Pinpoint the cell where the given text exists, returning its [X, Y] midpoint coordinate. 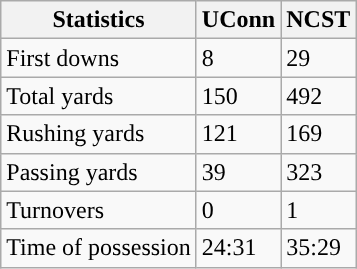
Total yards [99, 96]
Time of possession [99, 248]
UConn [238, 20]
Turnovers [99, 210]
8 [238, 58]
35:29 [318, 248]
1 [318, 210]
Rushing yards [99, 134]
First downs [99, 58]
24:31 [238, 248]
121 [238, 134]
169 [318, 134]
150 [238, 96]
492 [318, 96]
Passing yards [99, 172]
39 [238, 172]
NCST [318, 20]
Statistics [99, 20]
0 [238, 210]
29 [318, 58]
323 [318, 172]
